Return the (X, Y) coordinate for the center point of the cell that contains the specified text.  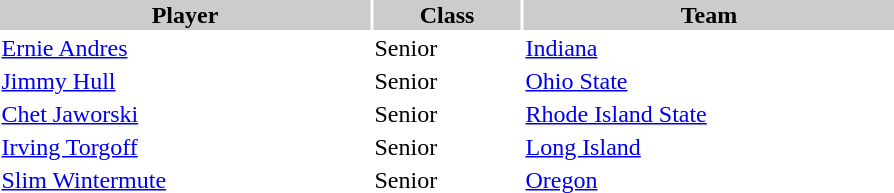
Jimmy Hull (185, 81)
Chet Jaworski (185, 114)
Rhode Island State (709, 114)
Class (447, 15)
Ohio State (709, 81)
Ernie Andres (185, 48)
Indiana (709, 48)
Player (185, 15)
Team (709, 15)
Irving Torgoff (185, 147)
Long Island (709, 147)
